Extract the (X, Y) coordinate from the center of the cell holding the provided text.  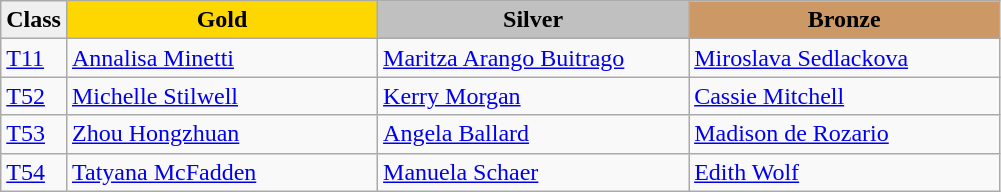
Tatyana McFadden (222, 172)
Madison de Rozario (844, 134)
Kerry Morgan (534, 96)
Michelle Stilwell (222, 96)
T52 (34, 96)
Class (34, 20)
T53 (34, 134)
Silver (534, 20)
Miroslava Sedlackova (844, 58)
Edith Wolf (844, 172)
Annalisa Minetti (222, 58)
Maritza Arango Buitrago (534, 58)
Zhou Hongzhuan (222, 134)
Gold (222, 20)
Angela Ballard (534, 134)
T11 (34, 58)
Bronze (844, 20)
Manuela Schaer (534, 172)
Cassie Mitchell (844, 96)
T54 (34, 172)
